Search for the cell housing the specified text and yield its (X, Y) center coordinate. 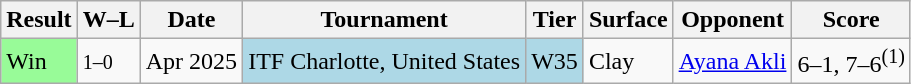
Opponent (732, 20)
Date (191, 20)
Result (39, 20)
Win (39, 62)
ITF Charlotte, United States (384, 62)
6–1, 7–6(1) (851, 62)
1–0 (108, 62)
Tournament (384, 20)
Surface (628, 20)
Ayana Akli (732, 62)
W35 (555, 62)
W–L (108, 20)
Clay (628, 62)
Tier (555, 20)
Apr 2025 (191, 62)
Score (851, 20)
